Return the [x, y] coordinate for the center point of the cell that contains the specified text.  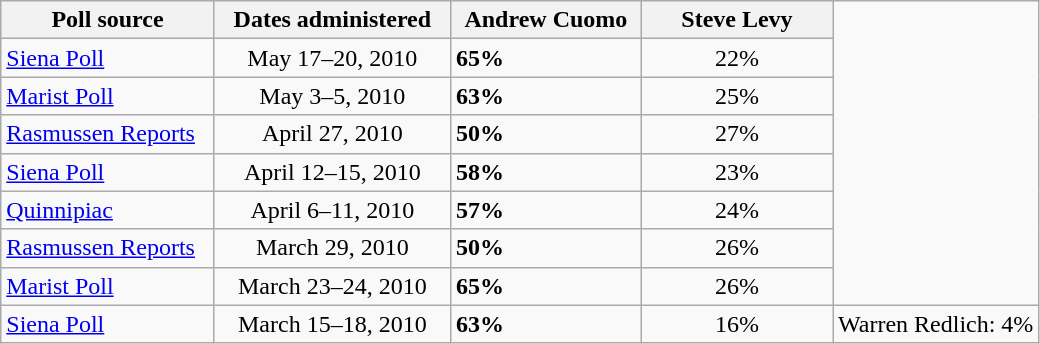
April 27, 2010 [332, 134]
May 3–5, 2010 [332, 96]
24% [736, 210]
16% [736, 324]
Andrew Cuomo [546, 20]
April 6–11, 2010 [332, 210]
March 15–18, 2010 [332, 324]
58% [546, 172]
May 17–20, 2010 [332, 58]
25% [736, 96]
Warren Redlich: 4% [935, 324]
April 12–15, 2010 [332, 172]
Steve Levy [736, 20]
March 23–24, 2010 [332, 286]
Poll source [108, 20]
Quinnipiac [108, 210]
23% [736, 172]
Dates administered [332, 20]
March 29, 2010 [332, 248]
57% [546, 210]
22% [736, 58]
27% [736, 134]
